Output the [X, Y] coordinate of the center of the cell containing the given text.  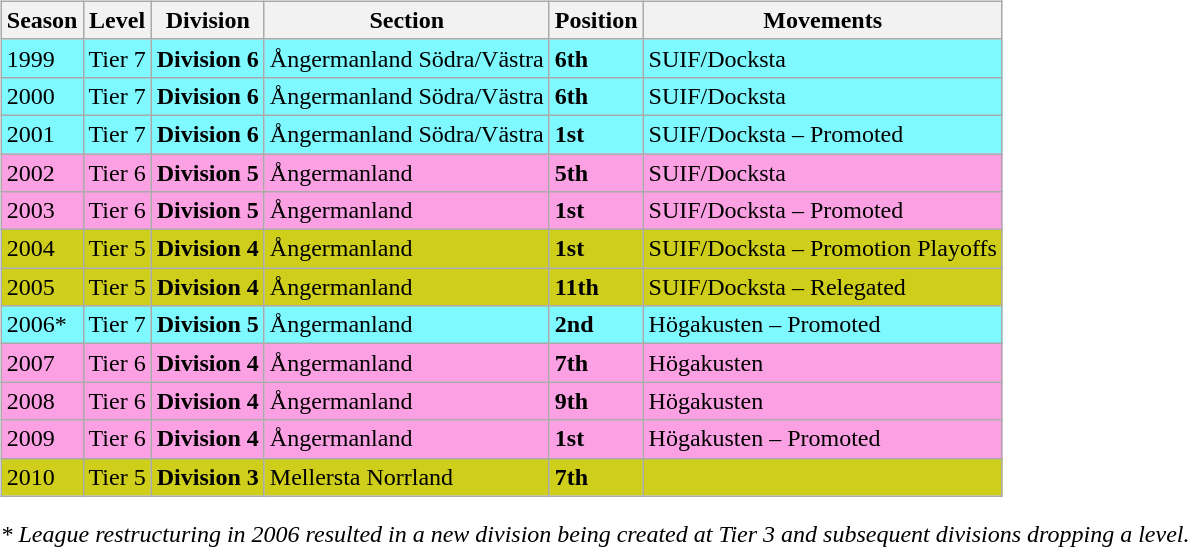
2002 [42, 173]
Division [208, 20]
9th [596, 401]
Section [406, 20]
Position [596, 20]
Mellersta Norrland [406, 477]
2003 [42, 211]
2nd [596, 325]
2000 [42, 96]
2008 [42, 401]
5th [596, 173]
2001 [42, 134]
2006* [42, 325]
Season [42, 20]
2005 [42, 287]
Level [117, 20]
11th [596, 287]
1999 [42, 58]
2004 [42, 249]
Division 3 [208, 477]
2007 [42, 363]
2010 [42, 477]
SUIF/Docksta – Relegated [822, 287]
2009 [42, 439]
SUIF/Docksta – Promotion Playoffs [822, 249]
Movements [822, 20]
